Output the (x, y) coordinate of the center of the cell containing the given text.  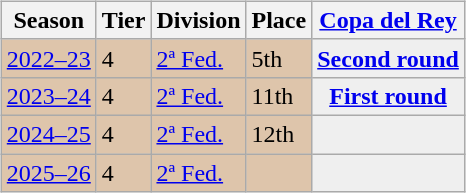
2022–23 (48, 58)
11th (279, 96)
2024–25 (48, 134)
Copa del Rey (388, 20)
First round (388, 96)
Place (279, 20)
5th (279, 58)
Second round (388, 58)
2023–24 (48, 96)
Division (198, 20)
Tier (124, 20)
2025–26 (48, 173)
12th (279, 134)
Season (48, 20)
